Pinpoint the cell where the given text exists, returning its (x, y) midpoint coordinate. 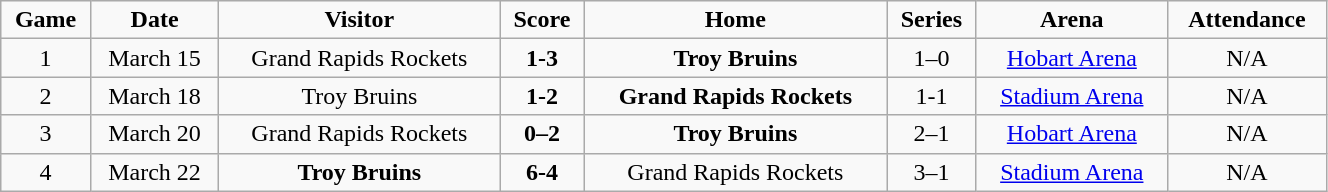
0–2 (542, 134)
March 20 (154, 134)
Visitor (360, 20)
6-4 (542, 172)
1-1 (932, 96)
Series (932, 20)
Arena (1072, 20)
1–0 (932, 58)
Game (46, 20)
Score (542, 20)
1-2 (542, 96)
4 (46, 172)
Attendance (1246, 20)
March 22 (154, 172)
3–1 (932, 172)
March 18 (154, 96)
2 (46, 96)
3 (46, 134)
1-3 (542, 58)
Date (154, 20)
1 (46, 58)
2–1 (932, 134)
March 15 (154, 58)
Home (736, 20)
